Locate the cell with the specified text and output its [X, Y] center coordinate. 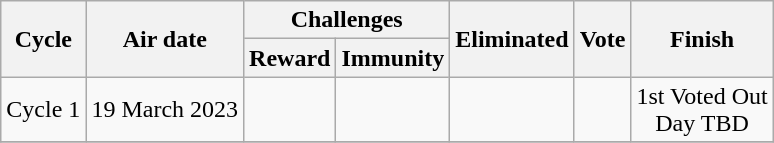
Finish [702, 39]
Challenges [347, 20]
Air date [165, 39]
Immunity [393, 58]
1st Voted OutDay TBD [702, 110]
Cycle [44, 39]
Reward [290, 58]
Cycle 1 [44, 110]
Vote [602, 39]
Eliminated [512, 39]
19 March 2023 [165, 110]
